For the text-containing cell, return its midpoint in (X, Y) coordinate format. 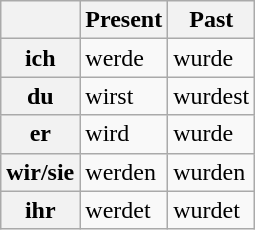
Past (212, 20)
wirst (124, 96)
ihr (40, 210)
werden (124, 172)
wurdest (212, 96)
wurdet (212, 210)
Present (124, 20)
wurden (212, 172)
wir/sie (40, 172)
werde (124, 58)
ich (40, 58)
wird (124, 134)
er (40, 134)
werdet (124, 210)
du (40, 96)
